Output the (X, Y) coordinate of the center of the cell containing the given text.  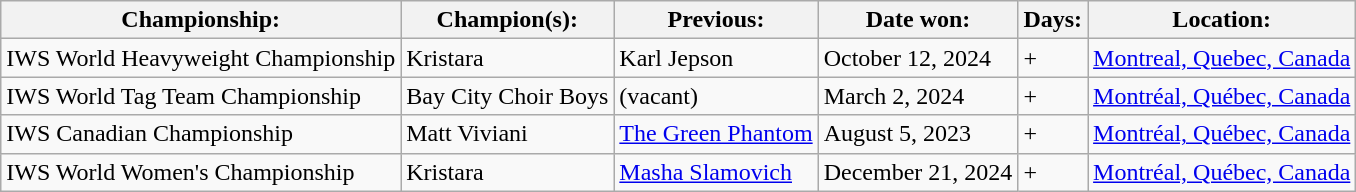
Champion(s): (508, 20)
Bay City Choir Boys (508, 96)
December 21, 2024 (918, 172)
March 2, 2024 (918, 96)
Previous: (716, 20)
Matt Viviani (508, 134)
IWS Canadian Championship (201, 134)
October 12, 2024 (918, 58)
Championship: (201, 20)
IWS World Women's Championship (201, 172)
(vacant) (716, 96)
Karl Jepson (716, 58)
Masha Slamovich (716, 172)
August 5, 2023 (918, 134)
The Green Phantom (716, 134)
Days: (1053, 20)
Location: (1222, 20)
Date won: (918, 20)
IWS World Tag Team Championship (201, 96)
Montreal, Quebec, Canada (1222, 58)
IWS World Heavyweight Championship (201, 58)
